For the text-containing cell, return its midpoint in (X, Y) coordinate format. 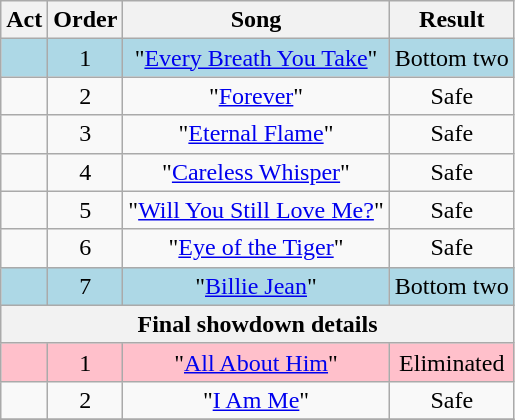
Final showdown details (258, 324)
6 (86, 248)
7 (86, 286)
"Eye of the Tiger" (256, 248)
"I Am Me" (256, 400)
4 (86, 172)
Result (452, 20)
3 (86, 134)
"Careless Whisper" (256, 172)
"Every Breath You Take" (256, 58)
5 (86, 210)
Eliminated (452, 362)
"All About Him" (256, 362)
"Will You Still Love Me?" (256, 210)
"Forever" (256, 96)
Song (256, 20)
Act (24, 20)
"Billie Jean" (256, 286)
"Eternal Flame" (256, 134)
Order (86, 20)
